Provide the [X, Y] coordinate of the cell's center where the given text is located.  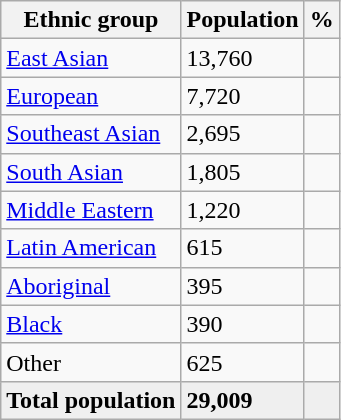
Southeast Asian [91, 134]
7,720 [242, 96]
Latin American [91, 248]
1,805 [242, 172]
615 [242, 248]
29,009 [242, 400]
South Asian [91, 172]
625 [242, 362]
395 [242, 286]
1,220 [242, 210]
East Asian [91, 58]
European [91, 96]
Middle Eastern [91, 210]
Population [242, 20]
Black [91, 324]
% [322, 20]
Ethnic group [91, 20]
Total population [91, 400]
2,695 [242, 134]
Other [91, 362]
Aboriginal [91, 286]
390 [242, 324]
13,760 [242, 58]
